Provide the (X, Y) coordinate of the cell's center where the given text is located.  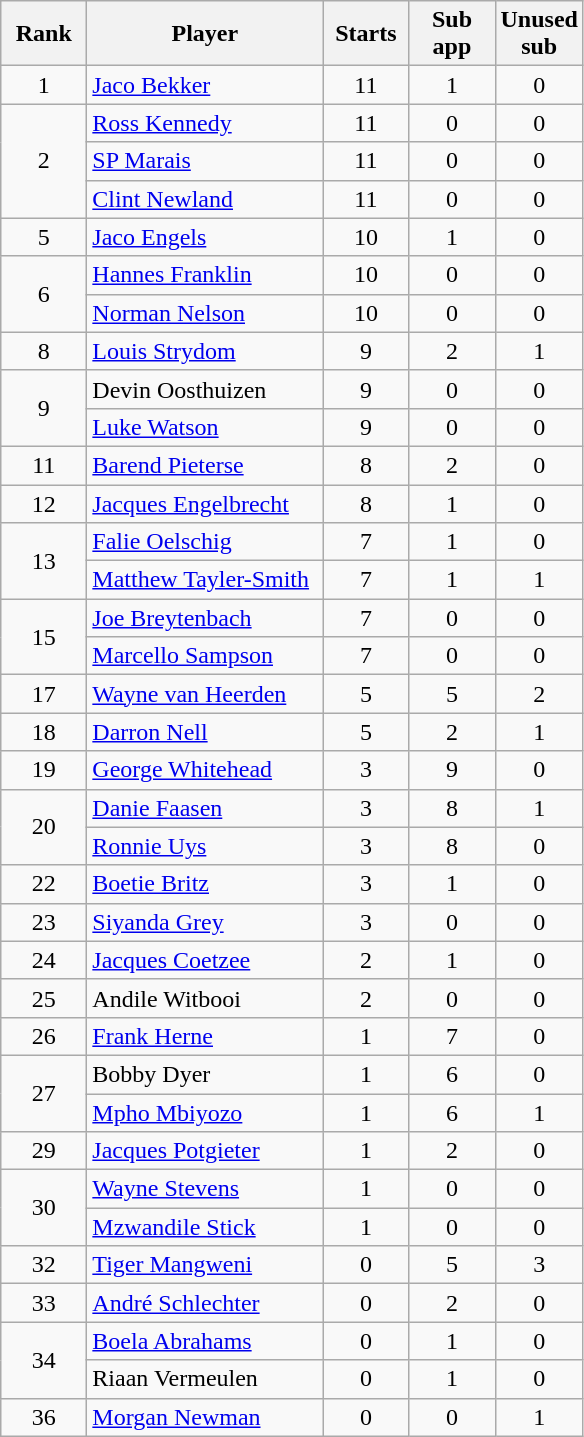
Tiger Mangweni (205, 1265)
13 (44, 561)
Wayne van Heerden (205, 694)
Mpho Mbiyozo (205, 1113)
Danie Faasen (205, 808)
24 (44, 960)
26 (44, 1036)
Jacques Engelbrecht (205, 503)
Ronnie Uys (205, 846)
Morgan Newman (205, 1417)
George Whitehead (205, 770)
Hannes Franklin (205, 275)
Jacques Potgieter (205, 1151)
32 (44, 1265)
Jaco Bekker (205, 85)
Ross Kennedy (205, 123)
Rank (44, 34)
18 (44, 732)
Matthew Tayler-Smith (205, 580)
Sub app (452, 34)
Wayne Stevens (205, 1189)
Clint Newland (205, 199)
Player (205, 34)
Barend Pieterse (205, 465)
Andile Witbooi (205, 998)
Bobby Dyer (205, 1074)
Starts (366, 34)
SP Marais (205, 161)
Falie Oelschig (205, 542)
36 (44, 1417)
Mzwandile Stick (205, 1227)
17 (44, 694)
20 (44, 827)
Frank Herne (205, 1036)
Jaco Engels (205, 237)
Darron Nell (205, 732)
Unused sub (539, 34)
33 (44, 1303)
Marcello Sampson (205, 656)
29 (44, 1151)
Louis Strydom (205, 351)
15 (44, 637)
Jacques Coetzee (205, 960)
Riaan Vermeulen (205, 1379)
25 (44, 998)
22 (44, 884)
André Schlechter (205, 1303)
27 (44, 1093)
Luke Watson (205, 427)
Norman Nelson (205, 313)
19 (44, 770)
30 (44, 1208)
Boela Abrahams (205, 1341)
Siyanda Grey (205, 922)
23 (44, 922)
34 (44, 1360)
12 (44, 503)
Joe Breytenbach (205, 618)
Boetie Britz (205, 884)
Devin Oosthuizen (205, 389)
